For the text-containing cell, return its midpoint in (x, y) coordinate format. 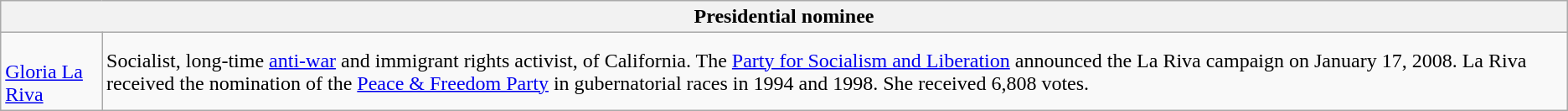
Presidential nominee (784, 17)
Gloria La Riva (52, 71)
